Identify which cell holds the provided text, then report its [X, Y] central coordinate. 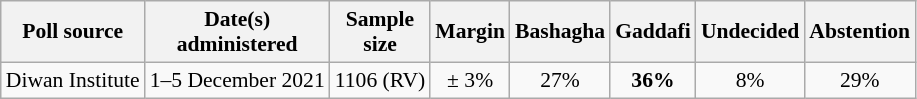
Margin [470, 32]
1106 (RV) [380, 80]
Samplesize [380, 32]
8% [750, 80]
29% [860, 80]
Undecided [750, 32]
Date(s)administered [238, 32]
Gaddafi [653, 32]
36% [653, 80]
Bashagha [560, 32]
± 3% [470, 80]
1–5 December 2021 [238, 80]
27% [560, 80]
Abstention [860, 32]
Diwan Institute [73, 80]
Poll source [73, 32]
